Identify which cell holds the provided text, then report its (X, Y) central coordinate. 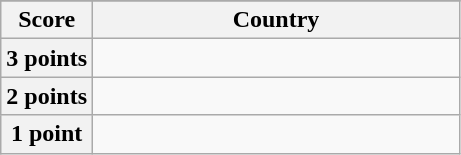
2 points (47, 96)
3 points (47, 58)
Score (47, 20)
1 point (47, 134)
Country (276, 20)
